From the cell containing the given text, extract its center point as (x, y) coordinate. 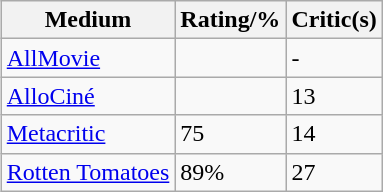
Rating/% (230, 20)
- (334, 58)
75 (230, 134)
Rotten Tomatoes (88, 172)
Medium (88, 20)
14 (334, 134)
Critic(s) (334, 20)
13 (334, 96)
AlloCiné (88, 96)
Metacritic (88, 134)
AllMovie (88, 58)
89% (230, 172)
27 (334, 172)
